Extract the [X, Y] coordinate from the center of the cell holding the provided text.  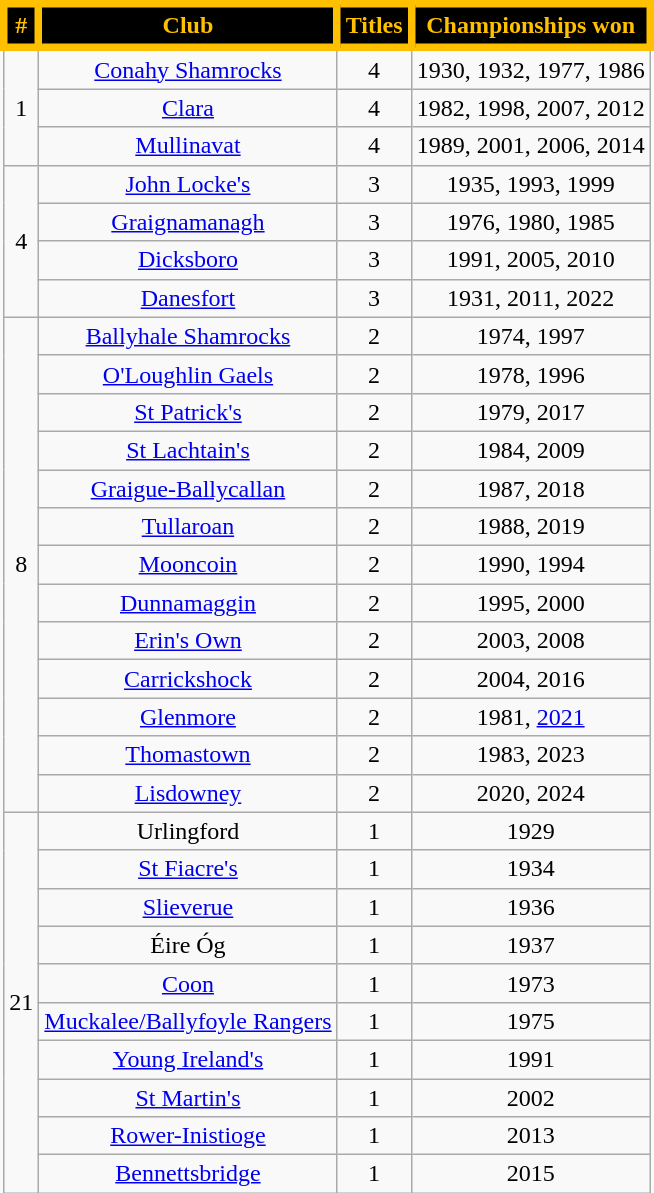
1930, 1932, 1977, 1986 [530, 68]
1935, 1993, 1999 [530, 184]
2004, 2016 [530, 679]
1991 [530, 1059]
2015 [530, 1174]
St Martin's [188, 1097]
1975 [530, 1021]
Muckalee/Ballyfoyle Rangers [188, 1021]
Clara [188, 108]
Club [188, 26]
Tullaroan [188, 527]
1937 [530, 945]
1974, 1997 [530, 336]
Mooncoin [188, 565]
1984, 2009 [530, 450]
Young Ireland's [188, 1059]
Rower-Inistioge [188, 1136]
Titles [374, 26]
Glenmore [188, 717]
John Locke's [188, 184]
1978, 1996 [530, 374]
Championships won [530, 26]
Dunnamaggin [188, 603]
1931, 2011, 2022 [530, 298]
1929 [530, 831]
# [22, 26]
21 [22, 1002]
1989, 2001, 2006, 2014 [530, 146]
1936 [530, 907]
Erin's Own [188, 641]
1973 [530, 983]
1991, 2005, 2010 [530, 260]
1983, 2023 [530, 755]
Éire Óg [188, 945]
1981, 2021 [530, 717]
St Patrick's [188, 412]
1979, 2017 [530, 412]
8 [22, 564]
2002 [530, 1097]
2020, 2024 [530, 793]
1987, 2018 [530, 489]
Lisdowney [188, 793]
Danesfort [188, 298]
1995, 2000 [530, 603]
1990, 1994 [530, 565]
Graigue-Ballycallan [188, 489]
Conahy Shamrocks [188, 68]
Ballyhale Shamrocks [188, 336]
St Lachtain's [188, 450]
1988, 2019 [530, 527]
O'Loughlin Gaels [188, 374]
Dicksboro [188, 260]
Carrickshock [188, 679]
2013 [530, 1136]
Coon [188, 983]
Mullinavat [188, 146]
1934 [530, 869]
1976, 1980, 1985 [530, 222]
Bennettsbridge [188, 1174]
Graignamanagh [188, 222]
Urlingford [188, 831]
1982, 1998, 2007, 2012 [530, 108]
2003, 2008 [530, 641]
St Fiacre's [188, 869]
Thomastown [188, 755]
Slieverue [188, 907]
